Return (X, Y) of the center of cell containing provided text 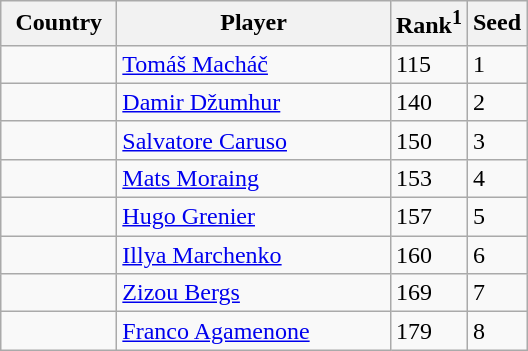
Tomáš Macháč (254, 64)
7 (496, 293)
5 (496, 217)
169 (428, 293)
Rank1 (428, 24)
Hugo Grenier (254, 217)
Salvatore Caruso (254, 140)
Country (59, 24)
Franco Agamenone (254, 331)
6 (496, 255)
153 (428, 178)
Seed (496, 24)
115 (428, 64)
Damir Džumhur (254, 102)
1 (496, 64)
150 (428, 140)
160 (428, 255)
2 (496, 102)
Player (254, 24)
140 (428, 102)
179 (428, 331)
3 (496, 140)
4 (496, 178)
Zizou Bergs (254, 293)
Illya Marchenko (254, 255)
157 (428, 217)
8 (496, 331)
Mats Moraing (254, 178)
